Provide the [X, Y] coordinate of the cell's center where the given text is located.  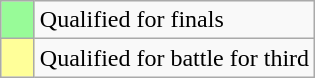
Qualified for battle for third [174, 58]
Qualified for finals [174, 20]
